Scan for the cell matching the given text and deliver its [x, y] coordinate at center. 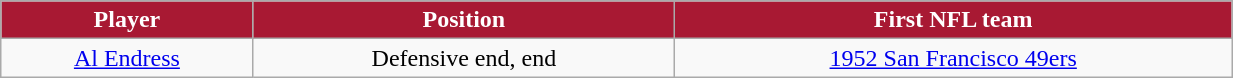
Defensive end, end [464, 58]
First NFL team [954, 20]
Al Endress [127, 58]
1952 San Francisco 49ers [954, 58]
Player [127, 20]
Position [464, 20]
